From the cell containing the given text, extract its center point as [X, Y] coordinate. 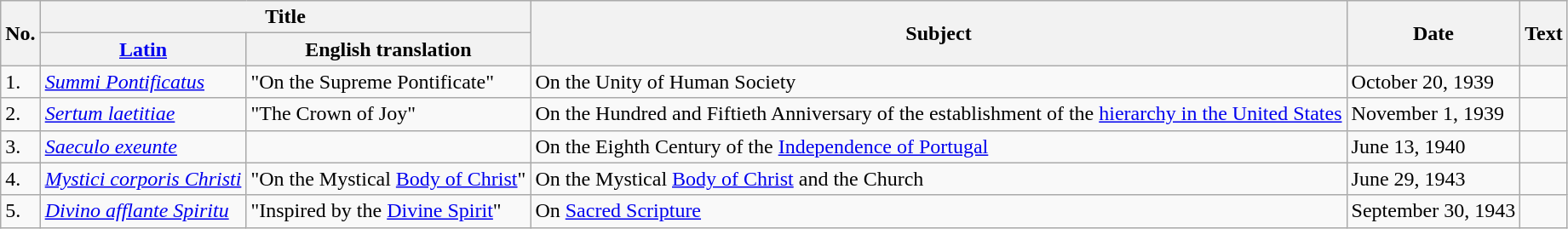
On the Mystical Body of Christ and the Church [939, 179]
2. [20, 114]
September 30, 1943 [1433, 211]
"On the Mystical Body of Christ" [388, 179]
4. [20, 179]
On Sacred Scripture [939, 211]
English translation [388, 49]
Latin [143, 49]
Summi Pontificatus [143, 82]
On the Hundred and Fiftieth Anniversary of the establishment of the hierarchy in the United States [939, 114]
Divino afflante Spiritu [143, 211]
Text [1544, 33]
On the Unity of Human Society [939, 82]
Title [285, 17]
Sertum laetitiae [143, 114]
Date [1433, 33]
5. [20, 211]
"Inspired by the Divine Spirit" [388, 211]
"On the Supreme Pontificate" [388, 82]
3. [20, 146]
June 29, 1943 [1433, 179]
Saeculo exeunte [143, 146]
On the Eighth Century of the Independence of Portugal [939, 146]
June 13, 1940 [1433, 146]
November 1, 1939 [1433, 114]
No. [20, 33]
1. [20, 82]
"The Crown of Joy" [388, 114]
Mystici corporis Christi [143, 179]
Subject [939, 33]
October 20, 1939 [1433, 82]
